For the text-containing cell, return its midpoint in (X, Y) coordinate format. 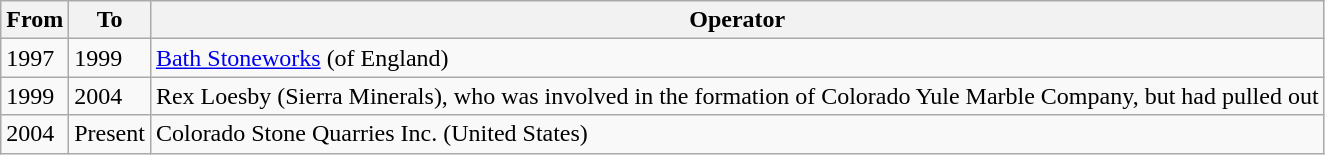
To (110, 20)
Colorado Stone Quarries Inc. (United States) (737, 134)
Bath Stoneworks (of England) (737, 58)
From (35, 20)
Operator (737, 20)
Present (110, 134)
1997 (35, 58)
Rex Loesby (Sierra Minerals), who was involved in the formation of Colorado Yule Marble Company, but had pulled out (737, 96)
